Search for the cell housing the specified text and yield its [x, y] center coordinate. 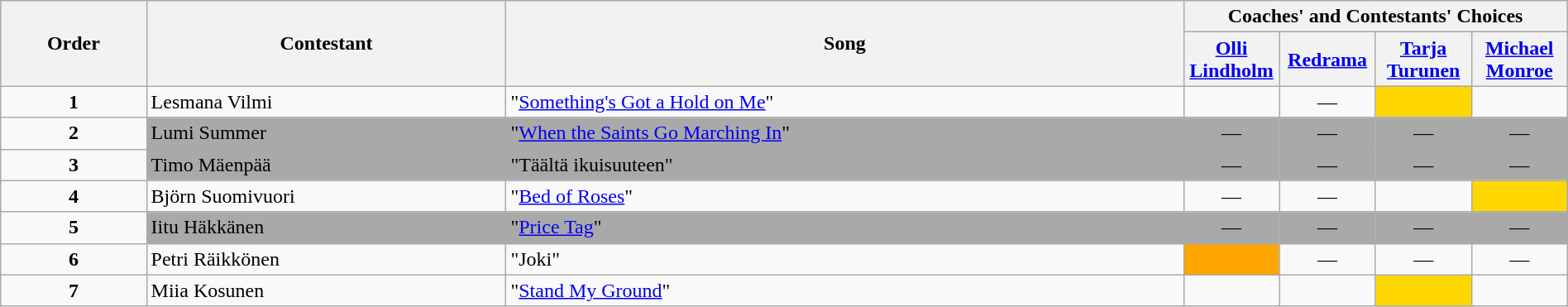
Petri Räikkönen [326, 259]
Lesmana Vilmi [326, 102]
Olli Lindholm [1231, 60]
Order [74, 43]
Miia Kosunen [326, 290]
Timo Mäenpää [326, 165]
1 [74, 102]
"Täältä ikuisuuteen" [845, 165]
5 [74, 228]
7 [74, 290]
Song [845, 43]
4 [74, 196]
6 [74, 259]
Redrama [1327, 60]
Björn Suomivuori [326, 196]
2 [74, 133]
"When the Saints Go Marching In" [845, 133]
"Stand My Ground" [845, 290]
Tarja Turunen [1423, 60]
3 [74, 165]
Lumi Summer [326, 133]
"Price Tag" [845, 228]
Michael Monroe [1519, 60]
Iitu Häkkänen [326, 228]
"Something's Got a Hold on Me" [845, 102]
"Joki" [845, 259]
"Bed of Roses" [845, 196]
Contestant [326, 43]
Coaches' and Contestants' Choices [1375, 17]
